Detect which cell encompasses the target text, then output its (x, y) center coordinate. 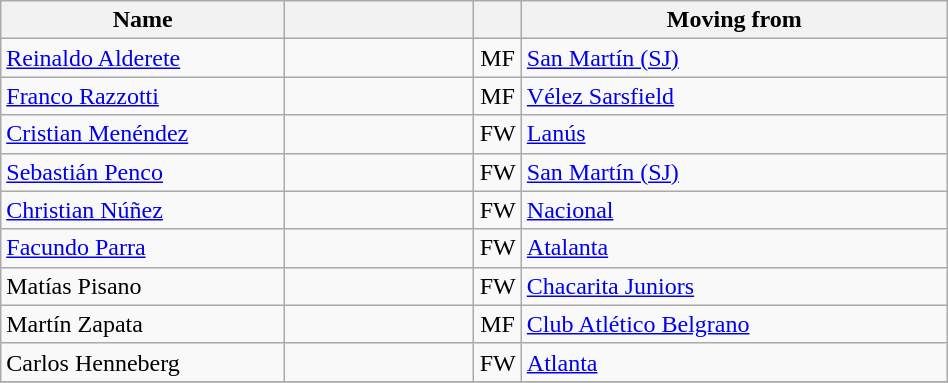
Franco Razzotti (143, 96)
Martín Zapata (143, 324)
Reinaldo Alderete (143, 58)
Vélez Sarsfield (734, 96)
Moving from (734, 20)
Club Atlético Belgrano (734, 324)
Sebastián Penco (143, 172)
Matías Pisano (143, 286)
Cristian Menéndez (143, 134)
Lanús (734, 134)
Chacarita Juniors (734, 286)
Christian Núñez (143, 210)
Name (143, 20)
Atlanta (734, 362)
Nacional (734, 210)
Atalanta (734, 248)
Facundo Parra (143, 248)
Carlos Henneberg (143, 362)
